Find where the given text appears and provide that cell's center as (X, Y) coordinate. 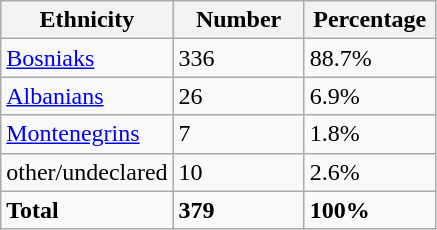
Percentage (370, 20)
336 (238, 58)
100% (370, 210)
1.8% (370, 134)
Albanians (87, 96)
7 (238, 134)
2.6% (370, 172)
Montenegrins (87, 134)
88.7% (370, 58)
Total (87, 210)
6.9% (370, 96)
other/undeclared (87, 172)
10 (238, 172)
26 (238, 96)
Ethnicity (87, 20)
Number (238, 20)
Bosniaks (87, 58)
379 (238, 210)
